Identify which cell holds the provided text, then report its (X, Y) central coordinate. 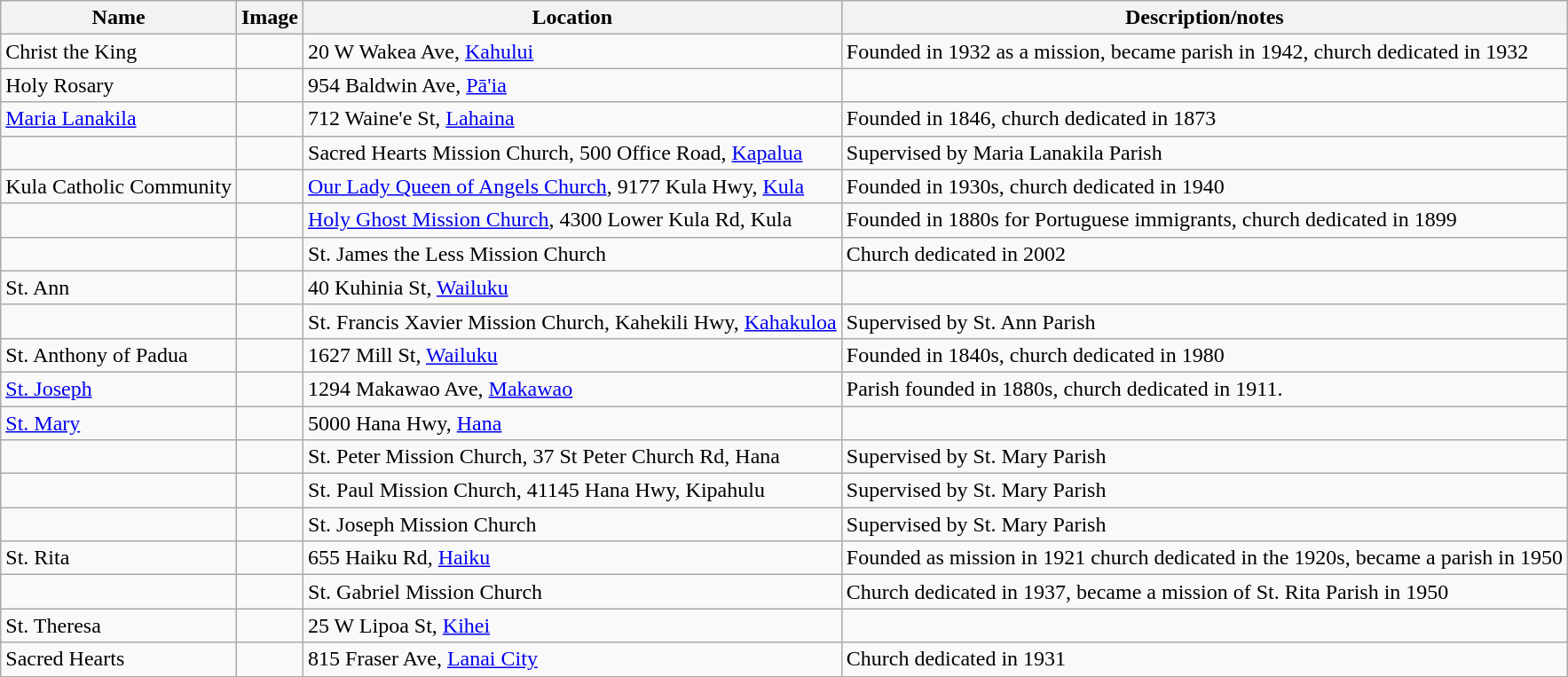
Holy Ghost Mission Church, 4300 Lower Kula Rd, Kula (573, 220)
20 W Wakea Ave, Kahului (573, 51)
Founded in 1840s, church dedicated in 1980 (1204, 355)
1294 Makawao Ave, Makawao (573, 389)
Image (270, 18)
St. Gabriel Mission Church (573, 592)
St. James the Less Mission Church (573, 254)
Founded in 1880s for Portuguese immigrants, church dedicated in 1899 (1204, 220)
Founded in 1846, church dedicated in 1873 (1204, 119)
Name (119, 18)
St. Ann (119, 287)
St. Rita (119, 558)
St. Mary (119, 423)
Church dedicated in 2002 (1204, 254)
712 Waine'e St, Lahaina (573, 119)
Christ the King (119, 51)
Founded in 1930s, church dedicated in 1940 (1204, 186)
St. Theresa (119, 626)
Church dedicated in 1937, became a mission of St. Rita Parish in 1950 (1204, 592)
Sacred Hearts Mission Church, 500 Office Road, Kapalua (573, 153)
Maria Lanakila (119, 119)
Our Lady Queen of Angels Church, 9177 Kula Hwy, Kula (573, 186)
815 Fraser Ave, Lanai City (573, 659)
St. Anthony of Padua (119, 355)
25 W Lipoa St, Kihei (573, 626)
Location (573, 18)
Founded in 1932 as a mission, became parish in 1942, church dedicated in 1932 (1204, 51)
1627 Mill St, Wailuku (573, 355)
Kula Catholic Community (119, 186)
954 Baldwin Ave, Pā'ia (573, 85)
Description/notes (1204, 18)
St. Peter Mission Church, 37 St Peter Church Rd, Hana (573, 457)
St. Joseph (119, 389)
Founded as mission in 1921 church dedicated in the 1920s, became a parish in 1950 (1204, 558)
655 Haiku Rd, Haiku (573, 558)
40 Kuhinia St, Wailuku (573, 287)
Holy Rosary (119, 85)
Sacred Hearts (119, 659)
St. Paul Mission Church, 41145 Hana Hwy, Kipahulu (573, 491)
St. Francis Xavier Mission Church, Kahekili Hwy, Kahakuloa (573, 321)
Supervised by Maria Lanakila Parish (1204, 153)
St. Joseph Mission Church (573, 524)
Church dedicated in 1931 (1204, 659)
Parish founded in 1880s, church dedicated in 1911. (1204, 389)
Supervised by St. Ann Parish (1204, 321)
5000 Hana Hwy, Hana (573, 423)
